For the text-containing cell, return its midpoint in [X, Y] coordinate format. 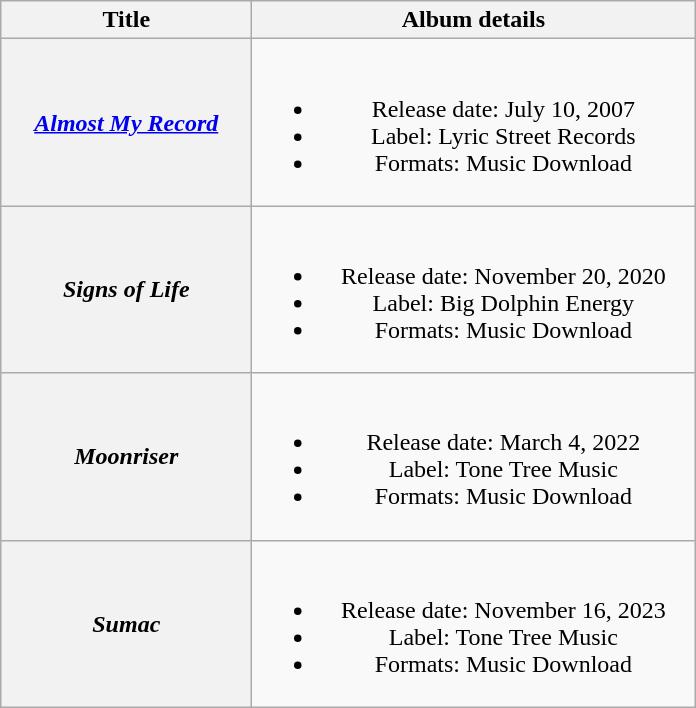
Album details [474, 20]
Release date: July 10, 2007Label: Lyric Street RecordsFormats: Music Download [474, 122]
Release date: March 4, 2022Label: Tone Tree MusicFormats: Music Download [474, 456]
Signs of Life [126, 290]
Title [126, 20]
Release date: November 20, 2020Label: Big Dolphin EnergyFormats: Music Download [474, 290]
Release date: November 16, 2023Label: Tone Tree MusicFormats: Music Download [474, 624]
Sumac [126, 624]
Almost My Record [126, 122]
Moonriser [126, 456]
